Return [x, y] of the center of cell containing provided text 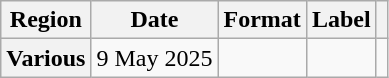
Label [341, 20]
Date [154, 20]
Format [262, 20]
9 May 2025 [154, 58]
Various [46, 58]
Region [46, 20]
